Detect which cell encompasses the target text, then output its (x, y) center coordinate. 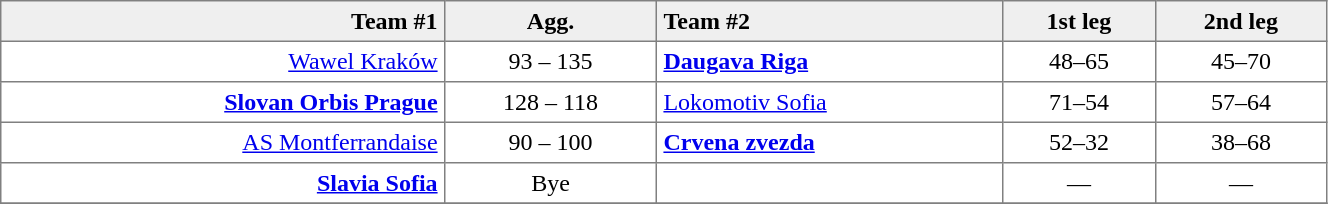
AS Montferrandaise (223, 142)
57–64 (1240, 102)
Crvena zvezda (830, 142)
Agg. (550, 21)
Slavia Sofia (223, 183)
Daugava Riga (830, 61)
Wawel Kraków (223, 61)
Slovan Orbis Prague (223, 102)
45–70 (1240, 61)
1st leg (1078, 21)
Team #2 (830, 21)
90 – 100 (550, 142)
Lokomotiv Sofia (830, 102)
Bye (550, 183)
38–68 (1240, 142)
2nd leg (1240, 21)
93 – 135 (550, 61)
Team #1 (223, 21)
52–32 (1078, 142)
48–65 (1078, 61)
71–54 (1078, 102)
128 – 118 (550, 102)
